Detect which cell encompasses the target text, then output its [X, Y] center coordinate. 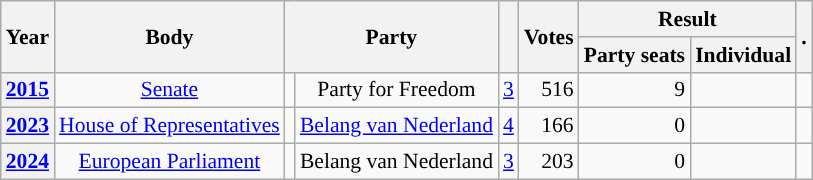
2023 [28, 126]
House of Representatives [170, 126]
4 [508, 126]
Result [688, 19]
516 [549, 90]
9 [634, 90]
Individual [743, 55]
2024 [28, 162]
203 [549, 162]
166 [549, 126]
2015 [28, 90]
Party for Freedom [396, 90]
Party seats [634, 55]
Party [392, 36]
European Parliament [170, 162]
. [804, 36]
Body [170, 36]
Votes [549, 36]
Senate [170, 90]
Year [28, 36]
